Scan for the cell matching the given text and deliver its (X, Y) coordinate at center. 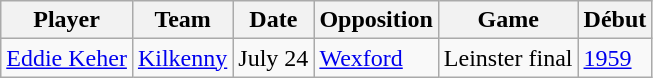
Début (615, 20)
Opposition (376, 20)
Player (67, 20)
Eddie Keher (67, 58)
Team (182, 20)
Date (274, 20)
1959 (615, 58)
Leinster final (508, 58)
Wexford (376, 58)
Game (508, 20)
July 24 (274, 58)
Kilkenny (182, 58)
